Identify which cell holds the provided text, then report its (x, y) central coordinate. 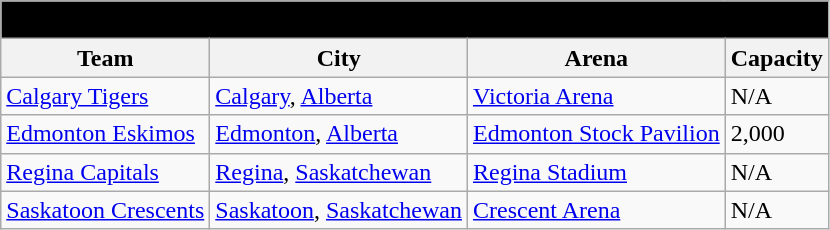
Regina, Saskatchewan (339, 172)
Saskatoon Crescents (106, 210)
Edmonton, Alberta (339, 134)
Saskatoon, Saskatchewan (339, 210)
1923–24 Western Canada Hockey League (415, 20)
City (339, 58)
Regina Capitals (106, 172)
Arena (596, 58)
Calgary, Alberta (339, 96)
Team (106, 58)
Regina Stadium (596, 172)
Victoria Arena (596, 96)
Capacity (776, 58)
2,000 (776, 134)
Edmonton Eskimos (106, 134)
Calgary Tigers (106, 96)
Edmonton Stock Pavilion (596, 134)
Crescent Arena (596, 210)
